Return the [X, Y] coordinate for the center point of the cell that contains the specified text.  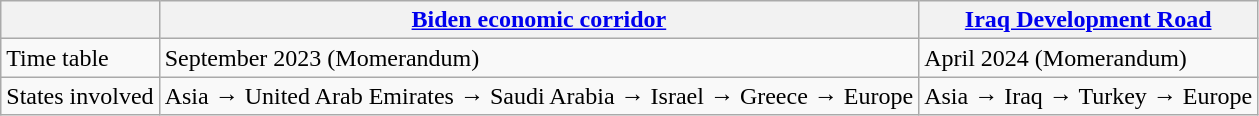
Asia → Iraq → Turkey → Europe [1088, 96]
April 2024 (Momerandum) [1088, 58]
States involved [80, 96]
Time table [80, 58]
Biden economic corridor [539, 20]
Iraq Development Road [1088, 20]
September 2023 (Momerandum) [539, 58]
Asia → United Arab Emirates → Saudi Arabia → Israel → Greece → Europe [539, 96]
